Identify which cell holds the provided text, then report its [x, y] central coordinate. 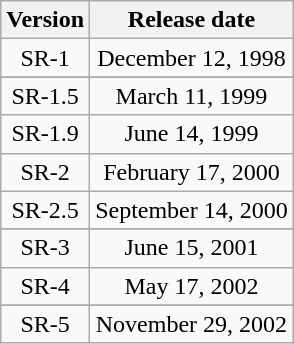
SR-1.5 [46, 96]
SR-1 [46, 58]
SR-2 [46, 172]
June 15, 2001 [192, 248]
SR-1.9 [46, 134]
SR-5 [46, 324]
Release date [192, 20]
Version [46, 20]
SR-4 [46, 286]
September 14, 2000 [192, 210]
November 29, 2002 [192, 324]
June 14, 1999 [192, 134]
March 11, 1999 [192, 96]
May 17, 2002 [192, 286]
February 17, 2000 [192, 172]
December 12, 1998 [192, 58]
SR-2.5 [46, 210]
SR-3 [46, 248]
